Provide the [X, Y] coordinate of the cell's center where the given text is located.  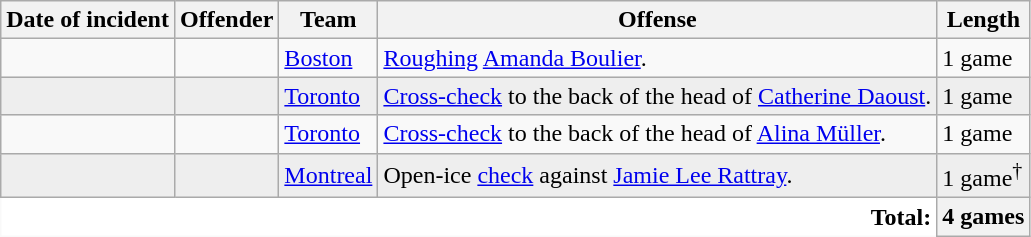
4 games [984, 217]
Date of incident [88, 20]
Roughing Amanda Boulier. [658, 58]
Boston [328, 58]
Offense [658, 20]
Team [328, 20]
Cross-check to the back of the head of Catherine Daoust. [658, 96]
Montreal [328, 176]
Open-ice check against Jamie Lee Rattray. [658, 176]
Cross-check to the back of the head of Alina Müller. [658, 134]
Length [984, 20]
Total: [469, 217]
Offender [226, 20]
1 game† [984, 176]
